Identify which cell holds the provided text, then report its (x, y) central coordinate. 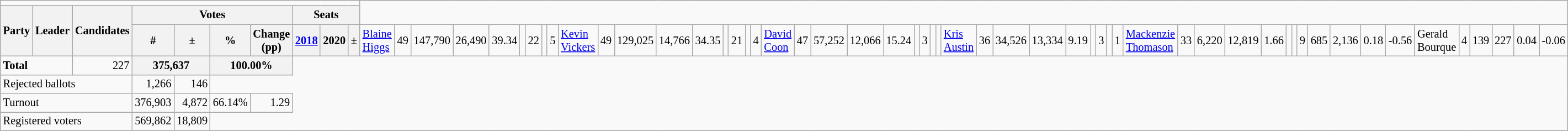
Blaine Higgs (378, 40)
4,872 (192, 103)
Rejected ballots (66, 84)
# (153, 40)
147,790 (432, 40)
21 (737, 40)
-0.06 (1554, 40)
Registered voters (66, 121)
Change (pp) (272, 40)
2018 (306, 40)
Seats (326, 15)
1,266 (153, 84)
146 (192, 84)
139 (1481, 40)
1.29 (272, 103)
685 (1319, 40)
Total (36, 65)
Gerald Bourque (1437, 40)
Leader (52, 31)
2020 (334, 40)
14,766 (674, 40)
22 (534, 40)
12,066 (865, 40)
34,526 (1011, 40)
57,252 (829, 40)
0.18 (1373, 40)
12,819 (1243, 40)
129,025 (635, 40)
9 (1303, 40)
Party (17, 31)
9.19 (1077, 40)
66.14% (231, 103)
376,903 (153, 103)
36 (985, 40)
26,490 (471, 40)
1 (1118, 40)
34.35 (708, 40)
Mackenzie Thomason (1150, 40)
Votes (212, 15)
569,862 (153, 121)
2,136 (1346, 40)
Kevin Vickers (578, 40)
Kris Austin (959, 40)
0.04 (1527, 40)
Candidates (102, 31)
375,637 (171, 65)
1.66 (1274, 40)
39.34 (504, 40)
Turnout (66, 103)
5 (552, 40)
% (231, 40)
18,809 (192, 121)
David Coon (778, 40)
13,334 (1048, 40)
6,220 (1210, 40)
-0.56 (1400, 40)
33 (1186, 40)
15.24 (899, 40)
47 (802, 40)
100.00% (252, 65)
